Pinpoint the cell where the given text exists, returning its (x, y) midpoint coordinate. 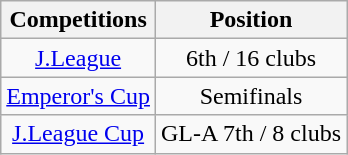
J.League (78, 58)
Competitions (78, 20)
Position (250, 20)
6th / 16 clubs (250, 58)
GL-A 7th / 8 clubs (250, 134)
Emperor's Cup (78, 96)
J.League Cup (78, 134)
Semifinals (250, 96)
